Locate the cell with the specified text and output its [X, Y] center coordinate. 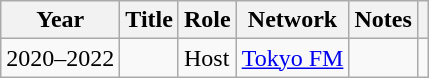
Title [150, 20]
Host [207, 58]
Role [207, 20]
Notes [383, 20]
2020–2022 [60, 58]
Tokyo FM [292, 58]
Network [292, 20]
Year [60, 20]
